Provide the [x, y] coordinate of the cell's center where the given text is located.  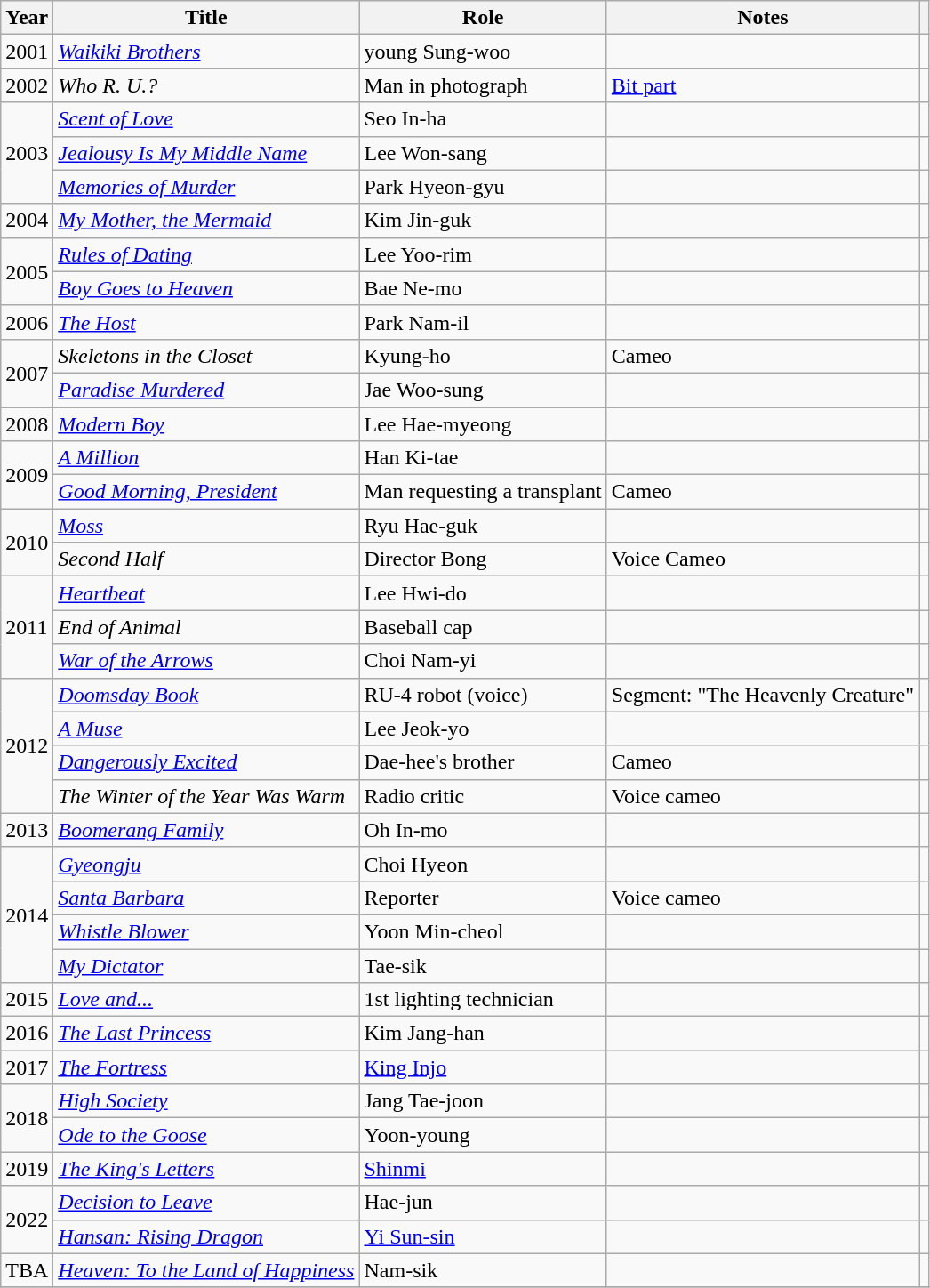
Role [483, 18]
Man in photograph [483, 85]
2016 [27, 1034]
Kyung-ho [483, 356]
Heartbeat [206, 593]
Good Morning, President [206, 492]
2013 [27, 830]
Dae-hee's brother [483, 762]
Ode to the Goose [206, 1135]
Year [27, 18]
Park Nam-il [483, 322]
Memories of Murder [206, 187]
Modern Boy [206, 424]
Moss [206, 526]
2015 [27, 1000]
Hansan: Rising Dragon [206, 1236]
Hae-jun [483, 1203]
A Muse [206, 729]
2019 [27, 1169]
War of the Arrows [206, 661]
Waikiki Brothers [206, 52]
2009 [27, 475]
Jealousy Is My Middle Name [206, 153]
Baseball cap [483, 627]
Choi Hyeon [483, 864]
Bae Ne-mo [483, 288]
2002 [27, 85]
My Mother, the Mermaid [206, 221]
Park Hyeon-gyu [483, 187]
Scent of Love [206, 119]
A Million [206, 458]
Han Ki-tae [483, 458]
The Winter of the Year Was Warm [206, 796]
2010 [27, 543]
Skeletons in the Closet [206, 356]
Segment: "The Heavenly Creature" [763, 695]
Lee Hae-myeong [483, 424]
Yoon-young [483, 1135]
2001 [27, 52]
2007 [27, 373]
The King's Letters [206, 1169]
Gyeongju [206, 864]
2017 [27, 1067]
End of Animal [206, 627]
2003 [27, 153]
Nam-sik [483, 1270]
2005 [27, 271]
1st lighting technician [483, 1000]
2004 [27, 221]
RU-4 robot (voice) [483, 695]
Reporter [483, 898]
Lee Won-sang [483, 153]
Kim Jin-guk [483, 221]
Boy Goes to Heaven [206, 288]
The Last Princess [206, 1034]
2022 [27, 1220]
King Injo [483, 1067]
2008 [27, 424]
My Dictator [206, 965]
TBA [27, 1270]
Seo In-ha [483, 119]
Yi Sun-sin [483, 1236]
2014 [27, 914]
Who R. U.? [206, 85]
Boomerang Family [206, 830]
Heaven: To the Land of Happiness [206, 1270]
Notes [763, 18]
young Sung-woo [483, 52]
Santa Barbara [206, 898]
Ryu Hae-guk [483, 526]
2012 [27, 745]
Whistle Blower [206, 931]
2006 [27, 322]
The Host [206, 322]
Dangerously Excited [206, 762]
Tae-sik [483, 965]
Jang Tae-joon [483, 1101]
Man requesting a transplant [483, 492]
High Society [206, 1101]
2018 [27, 1118]
Second Half [206, 559]
Lee Jeok-yo [483, 729]
The Fortress [206, 1067]
Lee Yoo-rim [483, 254]
Yoon Min-cheol [483, 931]
Director Bong [483, 559]
Lee Hwi-do [483, 593]
Doomsday Book [206, 695]
Radio critic [483, 796]
2011 [27, 627]
Decision to Leave [206, 1203]
Voice Cameo [763, 559]
Title [206, 18]
Choi Nam-yi [483, 661]
Kim Jang-han [483, 1034]
Shinmi [483, 1169]
Rules of Dating [206, 254]
Oh In-mo [483, 830]
Love and... [206, 1000]
Paradise Murdered [206, 390]
Jae Woo-sung [483, 390]
Bit part [763, 85]
